Output the [X, Y] coordinate of the center of the cell containing the given text.  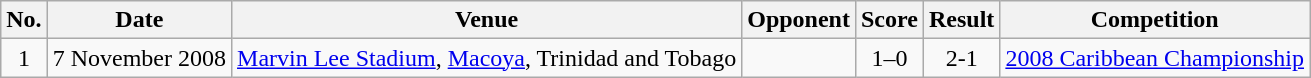
1–0 [889, 58]
Marvin Lee Stadium, Macoya, Trinidad and Tobago [487, 58]
Opponent [799, 20]
No. [24, 20]
7 November 2008 [139, 58]
1 [24, 58]
Competition [1155, 20]
Result [961, 20]
2-1 [961, 58]
Score [889, 20]
Date [139, 20]
Venue [487, 20]
2008 Caribbean Championship [1155, 58]
